Detect which cell encompasses the target text, then output its [x, y] center coordinate. 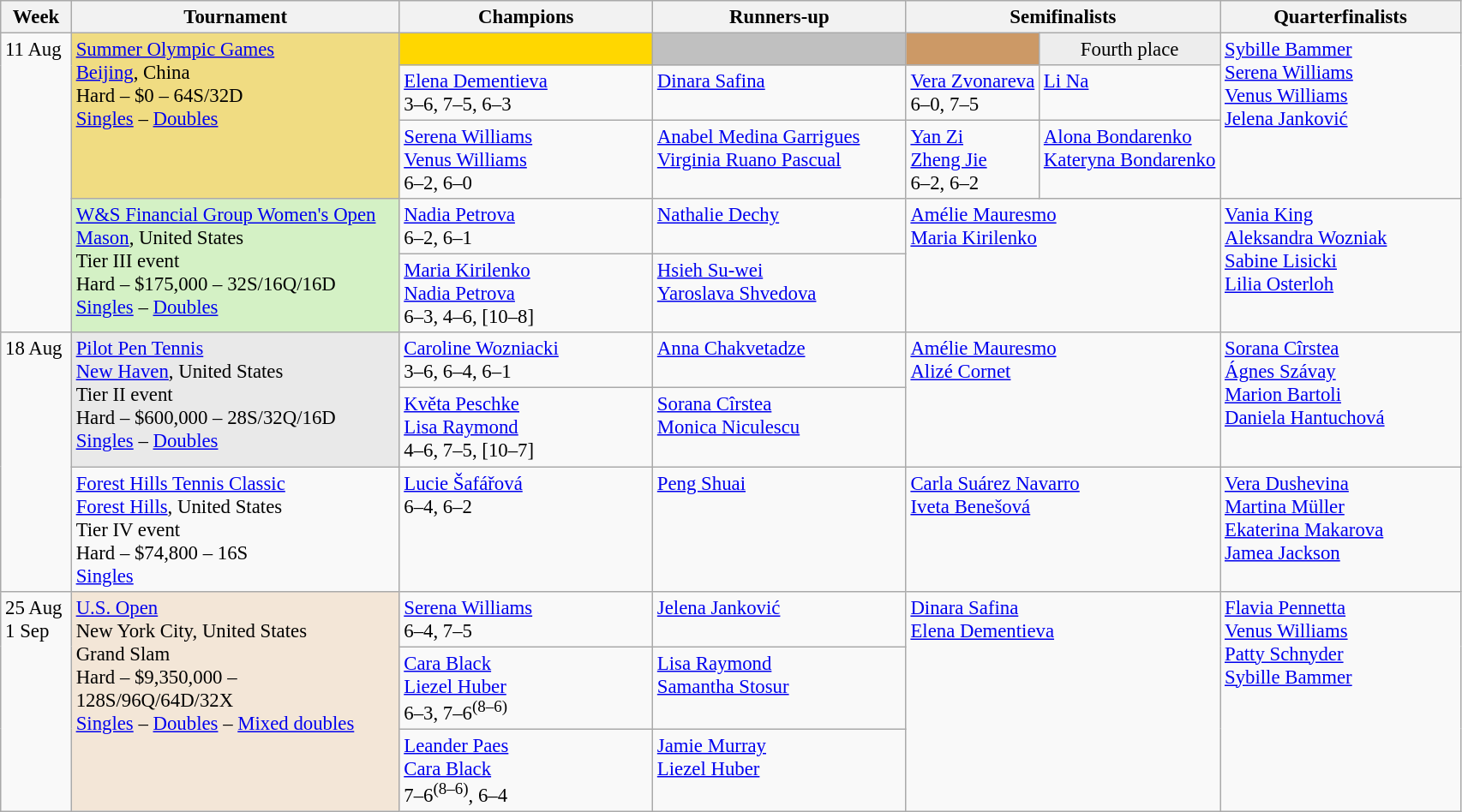
Květa Peschke Lisa Raymond 4–6, 7–5, [10–7] [526, 427]
U.S. Open New York City, United StatesGrand SlamHard – $9,350,000 – 128S/96Q/64D/32XSingles – Doubles – Mixed doubles [235, 701]
Tournament [235, 17]
Champions [526, 17]
Flavia Pennetta Venus Williams Patty Schnyder Sybille Bammer [1340, 701]
Vera Zvonareva6–0, 7–5 [972, 93]
18 Aug [36, 462]
Lucie Šafářová 6–4, 6–2 [526, 529]
Jelena Janković [780, 618]
Pilot Pen Tennis New Haven, United StatesTier II eventHard – $600,000 – 28S/32Q/16DSingles – Doubles [235, 399]
Elena Dementieva 3–6, 7–5, 6–3 [526, 93]
Li Na [1129, 93]
11 Aug [36, 183]
Anna Chakvetadze [780, 360]
Cara Black Liezel Huber6–3, 7–6(8–6) [526, 688]
Peng Shuai [780, 529]
Jamie Murray Liezel Huber [780, 770]
Hsieh Su-wei Yaroslava Shvedova [780, 294]
Quarterfinalists [1340, 17]
W&S Financial Group Women's Open Mason, United StatesTier III eventHard – $175,000 – 32S/16Q/16DSingles – Doubles [235, 266]
Lisa Raymond Samantha Stosur [780, 688]
Caroline Wozniacki3–6, 6–4, 6–1 [526, 360]
Serena Williams Venus Williams 6–2, 6–0 [526, 160]
Forest Hills Tennis Classic Forest Hills, United StatesTier IV eventHard – $74,800 – 16SSingles [235, 529]
Leander Paes Cara Black 7–6(8–6), 6–4 [526, 770]
Dinara Safina Elena Dementieva [1063, 701]
Alona Bondarenko Kateryna Bondarenko [1129, 160]
Summer Olympic GamesBeijing, ChinaHard – $0 – 64S/32DSingles – Doubles [235, 116]
Vera Dushevina Martina Müller Ekaterina Makarova Jamea Jackson [1340, 529]
Nathalie Dechy [780, 226]
Carla Suárez Navarro Iveta Benešová [1063, 529]
Sorana Cîrstea Ágnes Szávay Marion Bartoli Daniela Hantuchová [1340, 399]
Sorana Cîrstea Monica Niculescu [780, 427]
Maria Kirilenko Nadia Petrova 6–3, 4–6, [10–8] [526, 294]
Sybille Bammer Serena Williams Venus Williams Jelena Janković [1340, 116]
Nadia Petrova6–2, 6–1 [526, 226]
Week [36, 17]
Vania King Aleksandra Wozniak Sabine Lisicki Lilia Osterloh [1340, 266]
Runners-up [780, 17]
Amélie Mauresmo Maria Kirilenko [1063, 266]
Amélie Mauresmo Alizé Cornet [1063, 399]
Serena Williams 6–4, 7–5 [526, 618]
Dinara Safina [780, 93]
Semifinalists [1063, 17]
Anabel Medina Garrigues Virginia Ruano Pascual [780, 160]
Yan Zi Zheng Jie6–2, 6–2 [972, 160]
25 Aug1 Sep [36, 701]
Fourth place [1129, 50]
